Provide the [X, Y] coordinate of the cell's center where the given text is located.  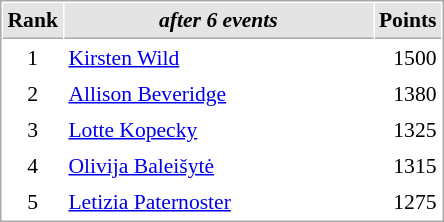
Rank [32, 21]
Allison Beveridge [218, 93]
Lotte Kopecky [218, 129]
Points [408, 21]
2 [32, 93]
1 [32, 57]
1325 [408, 129]
1315 [408, 165]
3 [32, 129]
1500 [408, 57]
1275 [408, 201]
Letizia Paternoster [218, 201]
after 6 events [218, 21]
4 [32, 165]
Kirsten Wild [218, 57]
5 [32, 201]
1380 [408, 93]
Olivija Baleišytė [218, 165]
